From the cell containing the given text, extract its center point as [x, y] coordinate. 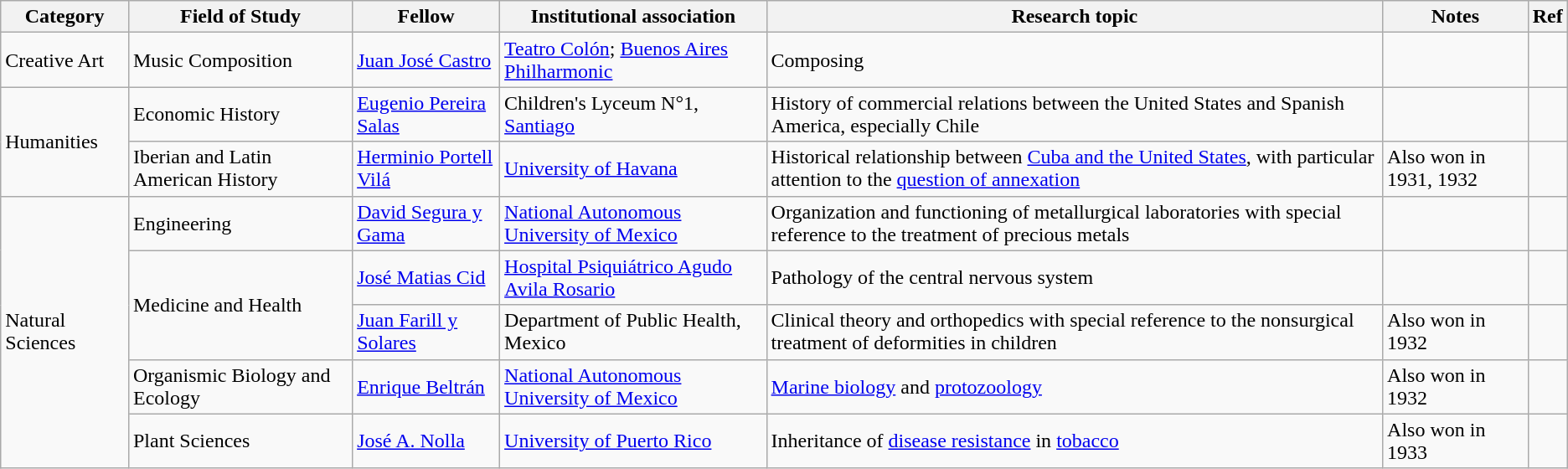
Also won in 1931, 1932 [1456, 169]
Economic History [240, 114]
Juan Farill y Solares [426, 332]
David Segura y Gama [426, 223]
University of Havana [633, 169]
José Matias Cid [426, 278]
Natural Sciences [65, 332]
Historical relationship between Cuba and the United States, with particular attention to the question of annexation [1075, 169]
José A. Nolla [426, 441]
Marine biology and protozoology [1075, 387]
Enrique Beltrán [426, 387]
Composing [1075, 60]
Juan José Castro [426, 60]
Children's Lyceum N°1, Santiago [633, 114]
Fellow [426, 17]
Eugenio Pereira Salas [426, 114]
Music Composition [240, 60]
Notes [1456, 17]
Department of Public Health, Mexico [633, 332]
History of commercial relations between the United States and Spanish America, especially Chile [1075, 114]
Ref [1548, 17]
Teatro Colón; Buenos Aires Philharmonic [633, 60]
Inheritance of disease resistance in tobacco [1075, 441]
Organization and functioning of metallurgical laboratories with special reference to the treatment of precious metals [1075, 223]
Research topic [1075, 17]
Creative Art [65, 60]
Engineering [240, 223]
Plant Sciences [240, 441]
Iberian and Latin American History [240, 169]
Clinical theory and orthopedics with special reference to the nonsurgical treatment of deformities in children [1075, 332]
Pathology of the central nervous system [1075, 278]
Institutional association [633, 17]
Humanities [65, 142]
Category [65, 17]
Herminio Portell Vilá [426, 169]
Organismic Biology and Ecology [240, 387]
Field of Study [240, 17]
Also won in 1933 [1456, 441]
Hospital Psiquiátrico Agudo Avila Rosario [633, 278]
Medicine and Health [240, 305]
University of Puerto Rico [633, 441]
